Find where the given text appears and provide that cell's center as [x, y] coordinate. 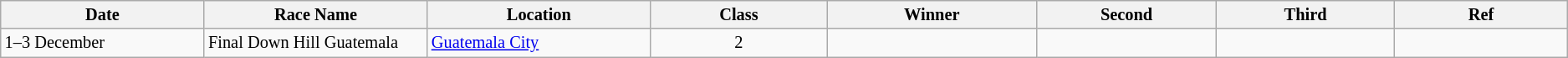
Winner [932, 14]
Class [739, 14]
Third [1306, 14]
Ref [1480, 14]
Guatemala City [539, 43]
Location [539, 14]
Final Down Hill Guatemala [316, 43]
1–3 December [102, 43]
Date [102, 14]
2 [739, 43]
Race Name [316, 14]
Second [1126, 14]
